Determine the (X, Y) coordinate at the center of the cell enclosing the given text.  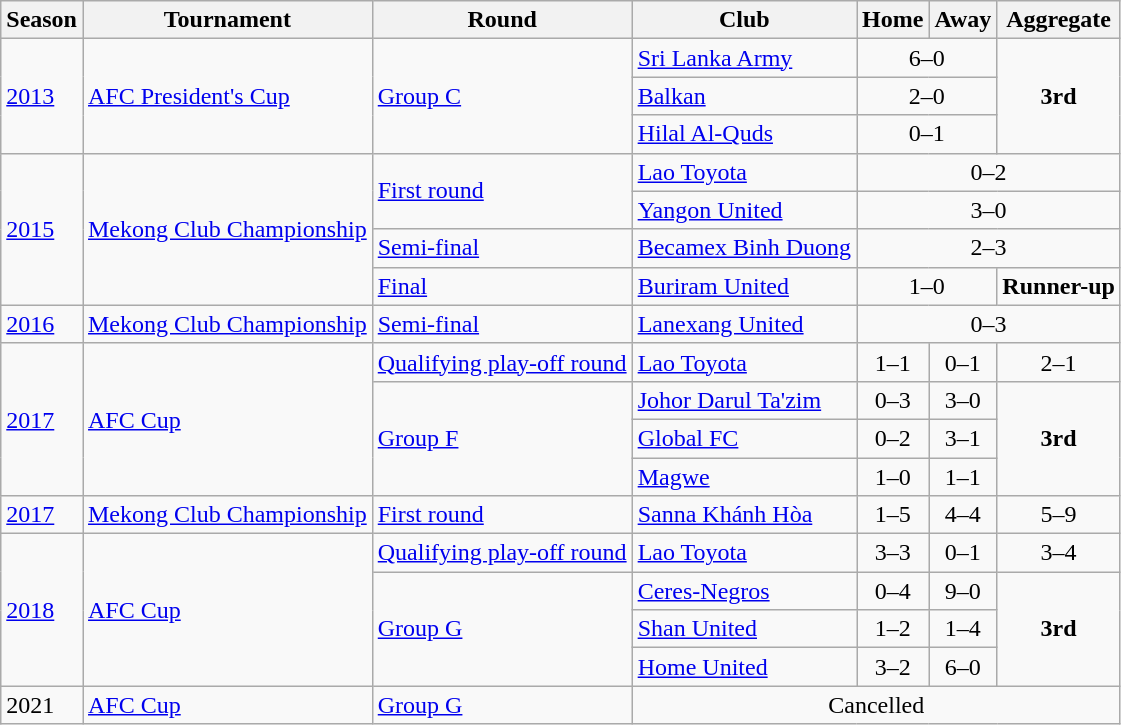
Cancelled (876, 705)
2016 (42, 324)
1–5 (892, 515)
Yangon United (744, 210)
Home United (744, 667)
Aggregate (1059, 20)
3–2 (892, 667)
Club (744, 20)
AFC President's Cup (227, 96)
5–9 (1059, 515)
2–1 (1059, 362)
0–4 (892, 591)
3–1 (963, 438)
Tournament (227, 20)
Away (963, 20)
Sri Lanka Army (744, 58)
Runner-up (1059, 286)
Ceres-Negros (744, 591)
Sanna Khánh Hòa (744, 515)
Global FC (744, 438)
Group C (502, 96)
3–3 (892, 553)
9–0 (963, 591)
Becamex Binh Duong (744, 248)
1–4 (963, 629)
2021 (42, 705)
2013 (42, 96)
2–3 (988, 248)
Group F (502, 438)
2015 (42, 229)
3–4 (1059, 553)
Final (502, 286)
Hilal Al-Quds (744, 134)
Shan United (744, 629)
Balkan (744, 96)
2018 (42, 610)
Home (892, 20)
1–2 (892, 629)
Magwe (744, 477)
Johor Darul Ta'zim (744, 400)
Lanexang United (744, 324)
4–4 (963, 515)
Buriram United (744, 286)
Season (42, 20)
2–0 (926, 96)
Round (502, 20)
